Return the [X, Y] coordinate for the center point of the cell that contains the specified text.  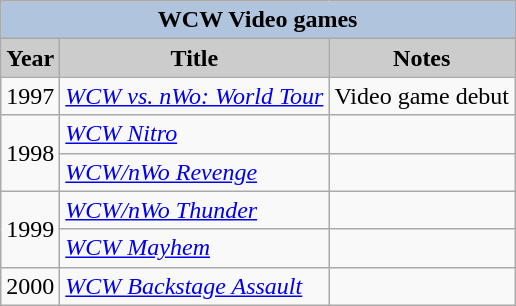
1997 [30, 96]
Notes [422, 58]
WCW Mayhem [194, 248]
WCW Nitro [194, 134]
Title [194, 58]
WCW vs. nWo: World Tour [194, 96]
WCW/nWo Thunder [194, 210]
WCW Video games [258, 20]
1999 [30, 229]
WCW/nWo Revenge [194, 172]
WCW Backstage Assault [194, 286]
Video game debut [422, 96]
Year [30, 58]
1998 [30, 153]
2000 [30, 286]
